Capture the cell that displays the provided text and extract its [X, Y] central coordinate. 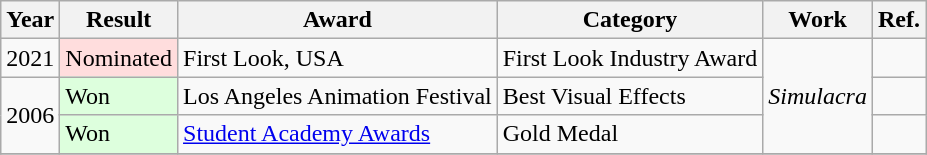
Award [338, 20]
Simulacra [818, 96]
Year [30, 20]
Los Angeles Animation Festival [338, 96]
Nominated [119, 58]
Work [818, 20]
Category [630, 20]
2006 [30, 115]
2021 [30, 58]
Ref. [898, 20]
First Look, USA [338, 58]
First Look Industry Award [630, 58]
Best Visual Effects [630, 96]
Student Academy Awards [338, 134]
Result [119, 20]
Gold Medal [630, 134]
